Provide the (x, y) coordinate of the cell's center where the given text is located.  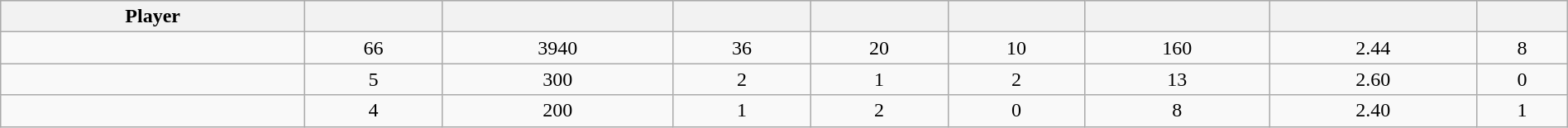
20 (879, 48)
4 (374, 111)
200 (558, 111)
Player (153, 17)
300 (558, 79)
13 (1178, 79)
2.60 (1373, 79)
3940 (558, 48)
36 (742, 48)
2.40 (1373, 111)
2.44 (1373, 48)
66 (374, 48)
160 (1178, 48)
5 (374, 79)
10 (1016, 48)
